Pinpoint the cell where the given text exists, returning its [X, Y] midpoint coordinate. 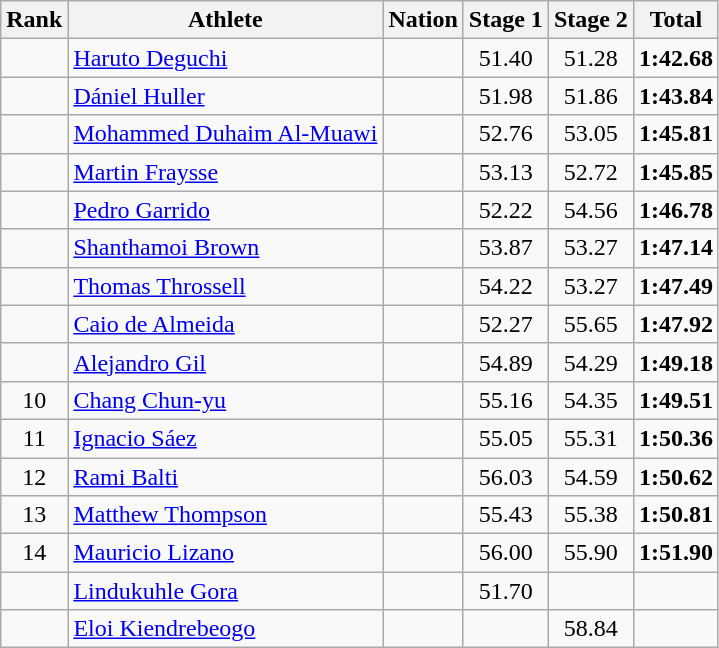
1:42.68 [676, 58]
Mauricio Lizano [226, 553]
55.43 [506, 515]
Total [676, 20]
56.03 [506, 477]
11 [34, 438]
1:49.18 [676, 362]
Caio de Almeida [226, 324]
51.70 [506, 591]
Rami Balti [226, 477]
Athlete [226, 20]
55.05 [506, 438]
52.27 [506, 324]
52.22 [506, 210]
Shanthamoi Brown [226, 248]
13 [34, 515]
52.72 [590, 172]
12 [34, 477]
Thomas Throssell [226, 286]
Alejandro Gil [226, 362]
Chang Chun-yu [226, 400]
1:50.62 [676, 477]
54.89 [506, 362]
1:51.90 [676, 553]
53.05 [590, 134]
51.40 [506, 58]
52.76 [506, 134]
Mohammed Duhaim Al-Muawi [226, 134]
54.56 [590, 210]
55.16 [506, 400]
Stage 1 [506, 20]
1:47.49 [676, 286]
54.35 [590, 400]
53.87 [506, 248]
58.84 [590, 629]
55.38 [590, 515]
Nation [423, 20]
1:47.14 [676, 248]
53.13 [506, 172]
Matthew Thompson [226, 515]
51.86 [590, 96]
55.31 [590, 438]
10 [34, 400]
1:47.92 [676, 324]
Haruto Deguchi [226, 58]
51.98 [506, 96]
55.90 [590, 553]
1:46.78 [676, 210]
Lindukuhle Gora [226, 591]
54.59 [590, 477]
51.28 [590, 58]
Dániel Huller [226, 96]
1:50.81 [676, 515]
54.29 [590, 362]
Martin Fraysse [226, 172]
Ignacio Sáez [226, 438]
1:45.81 [676, 134]
Pedro Garrido [226, 210]
Rank [34, 20]
14 [34, 553]
Stage 2 [590, 20]
Eloi Kiendrebeogo [226, 629]
54.22 [506, 286]
55.65 [590, 324]
1:49.51 [676, 400]
1:45.85 [676, 172]
1:50.36 [676, 438]
56.00 [506, 553]
1:43.84 [676, 96]
